Scan for the cell matching the given text and deliver its (X, Y) coordinate at center. 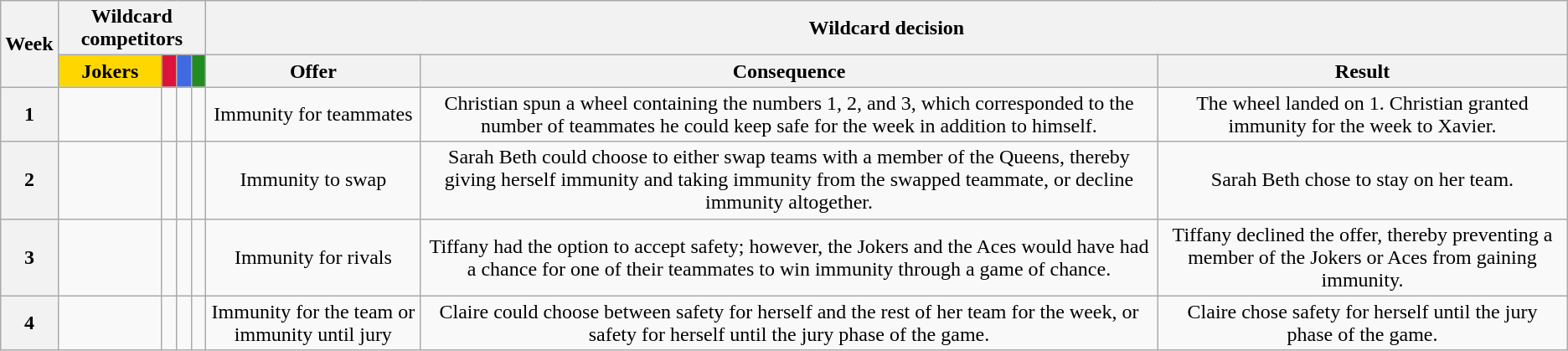
Sarah Beth chose to stay on her team. (1363, 180)
Wildcard decision (887, 28)
Wildcard competitors (132, 28)
Result (1363, 71)
3 (29, 257)
Immunity to swap (313, 180)
2 (29, 180)
Offer (313, 71)
Consequence (789, 71)
Jokers (110, 71)
Immunity for teammates (313, 114)
Claire chose safety for herself until the jury phase of the game. (1363, 323)
The wheel landed on 1. Christian granted immunity for the week to Xavier. (1363, 114)
Immunity for rivals (313, 257)
1 (29, 114)
Immunity for the team or immunity until jury (313, 323)
Tiffany declined the offer, thereby preventing a member of the Jokers or Aces from gaining immunity. (1363, 257)
Week (29, 44)
Claire could choose between safety for herself and the rest of her team for the week, or safety for herself until the jury phase of the game. (789, 323)
4 (29, 323)
